For the text-containing cell, return its midpoint in (x, y) coordinate format. 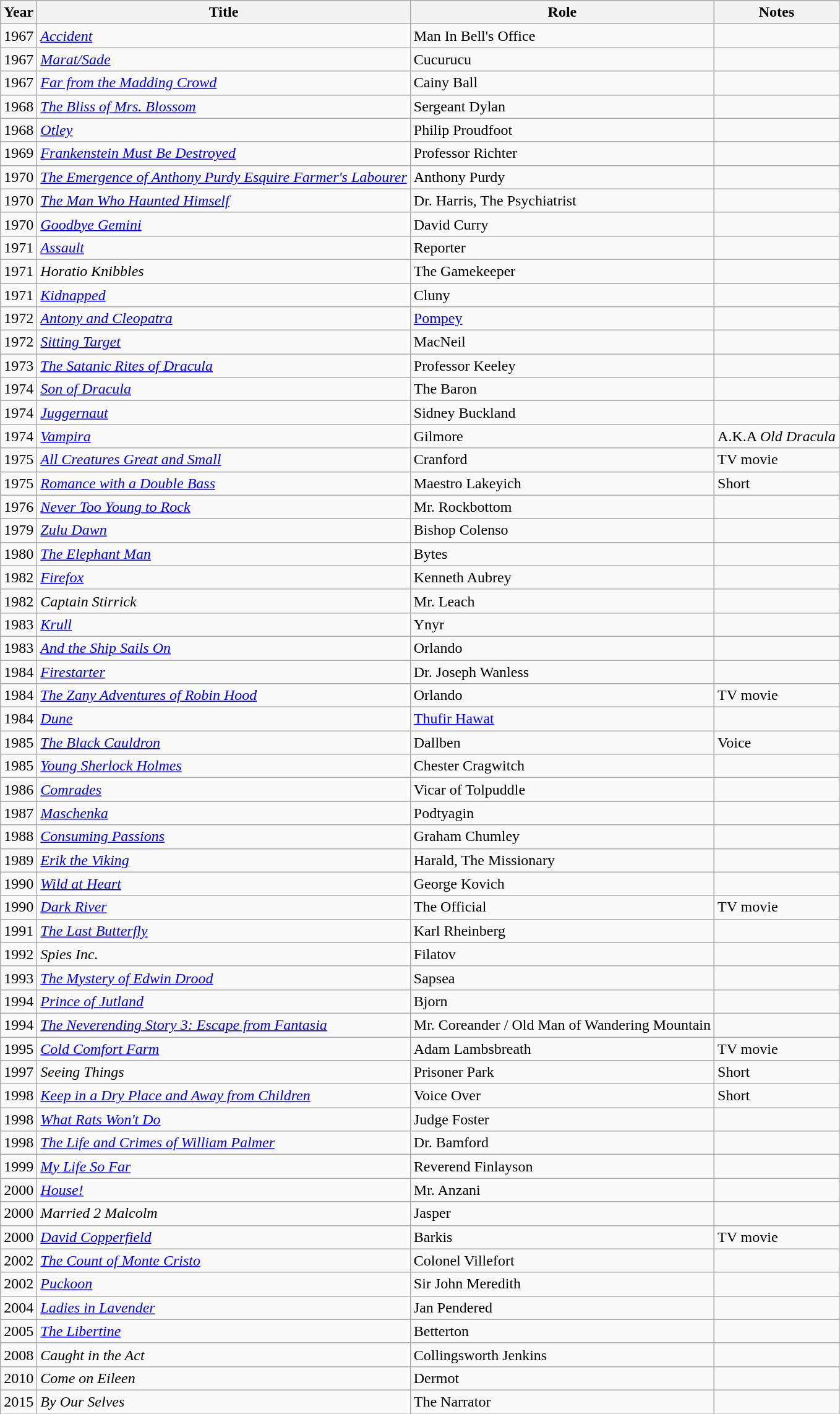
Cucurucu (562, 59)
Marat/Sade (224, 59)
Maestro Lakeyich (562, 483)
Married 2 Malcolm (224, 1214)
Puckoon (224, 1284)
Adam Lambsbreath (562, 1049)
Mr. Rockbottom (562, 507)
David Curry (562, 224)
Frankenstein Must Be Destroyed (224, 153)
The Official (562, 907)
Zulu Dawn (224, 530)
Never Too Young to Rock (224, 507)
Graham Chumley (562, 837)
Bjorn (562, 1001)
Harald, The Missionary (562, 860)
Sitting Target (224, 342)
Ladies in Lavender (224, 1308)
Year (19, 12)
Bytes (562, 554)
1993 (19, 978)
Professor Keeley (562, 366)
Gilmore (562, 436)
Kenneth Aubrey (562, 577)
Son of Dracula (224, 389)
Dermot (562, 1378)
What Rats Won't Do (224, 1119)
MacNeil (562, 342)
Dr. Bamford (562, 1143)
Horatio Knibbles (224, 271)
1986 (19, 790)
Mr. Anzani (562, 1190)
House! (224, 1190)
The Libertine (224, 1331)
1988 (19, 837)
Title (224, 12)
Sir John Meredith (562, 1284)
Sidney Buckland (562, 413)
Barkis (562, 1237)
Betterton (562, 1331)
Vampira (224, 436)
Dr. Joseph Wanless (562, 671)
Voice Over (562, 1096)
1999 (19, 1166)
Role (562, 12)
The Life and Crimes of William Palmer (224, 1143)
Reverend Finlayson (562, 1166)
Consuming Passions (224, 837)
Young Sherlock Holmes (224, 766)
Kidnapped (224, 295)
Jasper (562, 1214)
1991 (19, 931)
1976 (19, 507)
The Mystery of Edwin Drood (224, 978)
Sapsea (562, 978)
Karl Rheinberg (562, 931)
Bishop Colenso (562, 530)
Voice (777, 743)
The Man Who Haunted Himself (224, 200)
Comrades (224, 790)
Dallben (562, 743)
Ynyr (562, 624)
Reporter (562, 248)
Maschenka (224, 813)
Colonel Villefort (562, 1261)
Notes (777, 12)
Caught in the Act (224, 1355)
2015 (19, 1402)
The Count of Monte Cristo (224, 1261)
1980 (19, 554)
The Narrator (562, 1402)
Chester Cragwitch (562, 766)
The Last Butterfly (224, 931)
2004 (19, 1308)
Captain Stirrick (224, 601)
Judge Foster (562, 1119)
Otley (224, 130)
1973 (19, 366)
Vicar of Tolpuddle (562, 790)
2005 (19, 1331)
Thufir Hawat (562, 719)
Krull (224, 624)
By Our Selves (224, 1402)
Sergeant Dylan (562, 106)
1979 (19, 530)
The Gamekeeper (562, 271)
1995 (19, 1049)
Mr. Coreander / Old Man of Wandering Mountain (562, 1025)
The Satanic Rites of Dracula (224, 366)
Pompey (562, 319)
The Neverending Story 3: Escape from Fantasia (224, 1025)
The Emergence of Anthony Purdy Esquire Farmer's Labourer (224, 177)
2008 (19, 1355)
Juggernaut (224, 413)
Wild at Heart (224, 884)
1992 (19, 954)
1989 (19, 860)
George Kovich (562, 884)
Dr. Harris, The Psychiatrist (562, 200)
David Copperfield (224, 1237)
Prisoner Park (562, 1072)
Podtyagin (562, 813)
The Black Cauldron (224, 743)
2010 (19, 1378)
Man In Bell's Office (562, 36)
Dark River (224, 907)
All Creatures Great and Small (224, 460)
The Elephant Man (224, 554)
Cold Comfort Farm (224, 1049)
Goodbye Gemini (224, 224)
Erik the Viking (224, 860)
Assault (224, 248)
The Baron (562, 389)
Cainy Ball (562, 83)
Accident (224, 36)
Spies Inc. (224, 954)
Come on Eileen (224, 1378)
Firefox (224, 577)
Romance with a Double Bass (224, 483)
The Zany Adventures of Robin Hood (224, 696)
Jan Pendered (562, 1308)
Cluny (562, 295)
And the Ship Sails On (224, 648)
My Life So Far (224, 1166)
Filatov (562, 954)
Anthony Purdy (562, 177)
Far from the Madding Crowd (224, 83)
1987 (19, 813)
Dune (224, 719)
Philip Proudfoot (562, 130)
Prince of Jutland (224, 1001)
1969 (19, 153)
Mr. Leach (562, 601)
A.K.A Old Dracula (777, 436)
Collingsworth Jenkins (562, 1355)
Firestarter (224, 671)
1997 (19, 1072)
Seeing Things (224, 1072)
Cranford (562, 460)
Keep in a Dry Place and Away from Children (224, 1096)
The Bliss of Mrs. Blossom (224, 106)
Antony and Cleopatra (224, 319)
Professor Richter (562, 153)
